Return [x, y] of the center of cell containing provided text 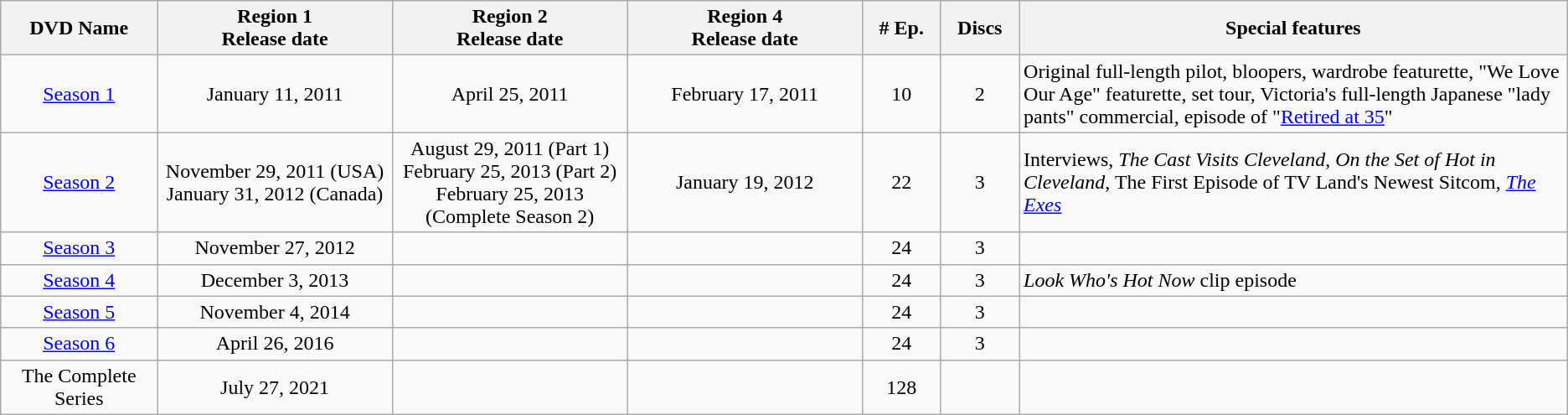
Discs [980, 29]
Season 3 [79, 248]
July 27, 2021 [275, 387]
Region 2Release date [509, 29]
November 29, 2011 (USA)January 31, 2012 (Canada) [275, 183]
Season 4 [79, 280]
August 29, 2011 (Part 1)February 25, 2013 (Part 2)February 25, 2013 (Complete Season 2) [509, 183]
22 [901, 183]
2 [980, 94]
128 [901, 387]
November 4, 2014 [275, 312]
The Complete Series [79, 387]
Season 1 [79, 94]
# Ep. [901, 29]
April 26, 2016 [275, 344]
November 27, 2012 [275, 248]
December 3, 2013 [275, 280]
Season 5 [79, 312]
January 19, 2012 [745, 183]
10 [901, 94]
Season 6 [79, 344]
January 11, 2011 [275, 94]
February 17, 2011 [745, 94]
Region 4Release date [745, 29]
Look Who's Hot Now clip episode [1293, 280]
DVD Name [79, 29]
Season 2 [79, 183]
Special features [1293, 29]
Region 1Release date [275, 29]
April 25, 2011 [509, 94]
Interviews, The Cast Visits Cleveland, On the Set of Hot in Cleveland, The First Episode of TV Land's Newest Sitcom, The Exes [1293, 183]
